Find where the given text appears and provide that cell's center as (x, y) coordinate. 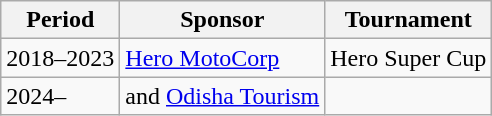
and Odisha Tourism (222, 96)
Period (60, 20)
2024– (60, 96)
Tournament (408, 20)
Hero MotoCorp (222, 58)
Hero Super Cup (408, 58)
2018–2023 (60, 58)
Sponsor (222, 20)
